Return the (X, Y) coordinate for the center point of the cell that contains the specified text.  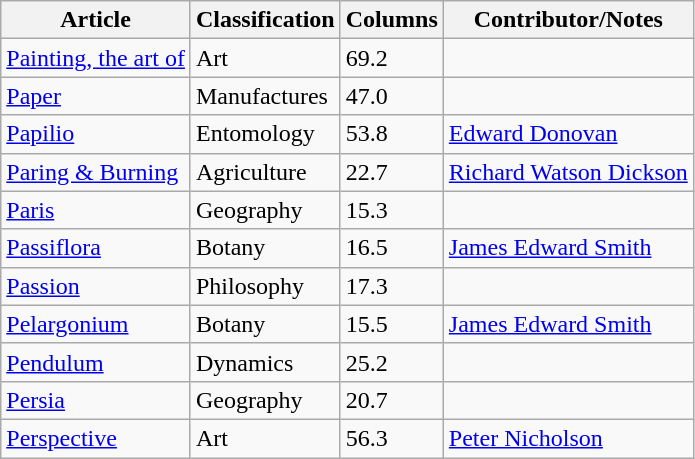
69.2 (392, 58)
Columns (392, 20)
17.3 (392, 286)
25.2 (392, 362)
Pelargonium (96, 324)
22.7 (392, 172)
Persia (96, 400)
Pendulum (96, 362)
20.7 (392, 400)
53.8 (392, 134)
56.3 (392, 438)
Painting, the art of (96, 58)
Philosophy (265, 286)
Papilio (96, 134)
Paper (96, 96)
Passion (96, 286)
Paris (96, 210)
Manufactures (265, 96)
15.3 (392, 210)
Edward Donovan (568, 134)
Dynamics (265, 362)
Entomology (265, 134)
47.0 (392, 96)
Article (96, 20)
Richard Watson Dickson (568, 172)
Passiflora (96, 248)
Peter Nicholson (568, 438)
Classification (265, 20)
Paring & Burning (96, 172)
Contributor/Notes (568, 20)
Perspective (96, 438)
15.5 (392, 324)
16.5 (392, 248)
Agriculture (265, 172)
